Search for the cell housing the specified text and yield its (x, y) center coordinate. 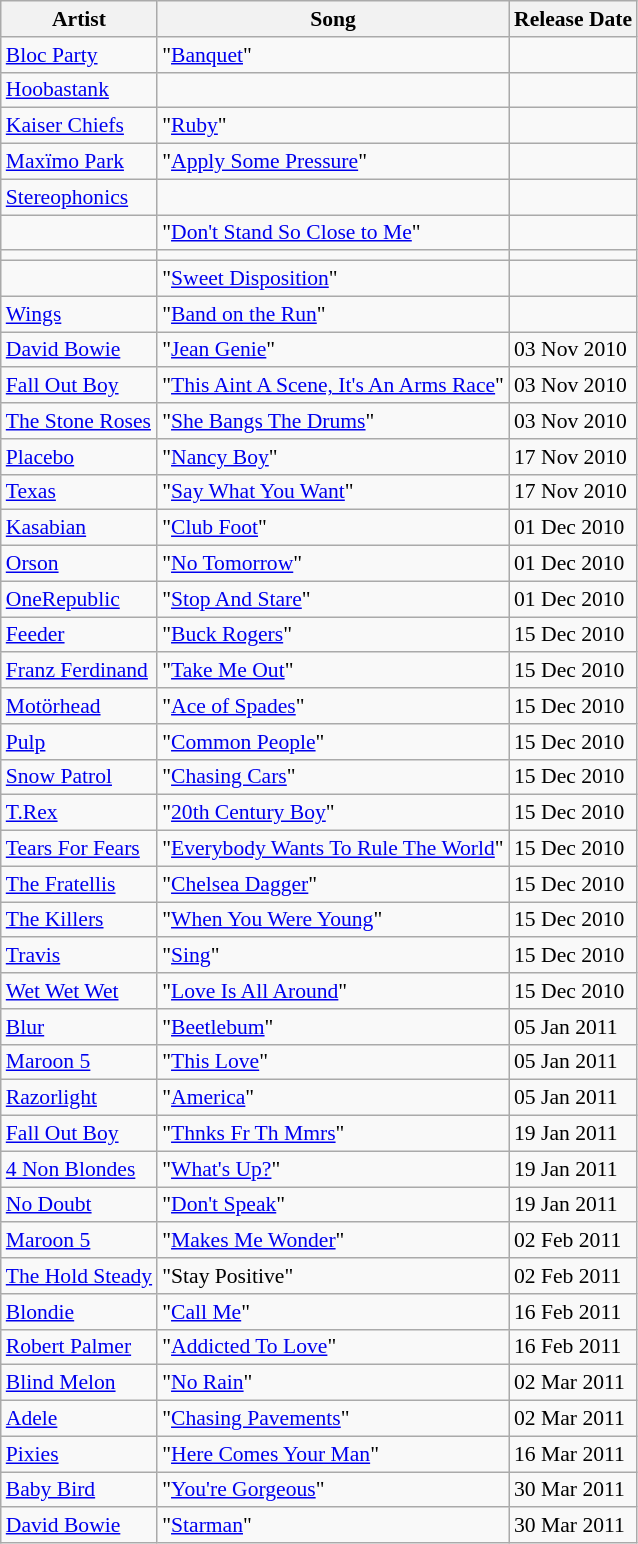
Placebo (79, 457)
Maxïmo Park (79, 162)
"This Aint A Scene, It's An Arms Race" (333, 386)
OneRepublic (79, 599)
"Thnks Fr Th Mmrs" (333, 1134)
Baby Bird (79, 1490)
Kasabian (79, 528)
"Ace of Spades" (333, 706)
Blind Melon (79, 1383)
"Nancy Boy" (333, 457)
"No Tomorrow" (333, 564)
Texas (79, 492)
"Jean Genie" (333, 350)
"Love Is All Around" (333, 991)
"Common People" (333, 742)
Orson (79, 564)
Blondie (79, 1312)
"Here Comes Your Man" (333, 1454)
"She Bangs The Drums" (333, 421)
"You're Gorgeous" (333, 1490)
Artist (79, 19)
No Doubt (79, 1205)
Kaiser Chiefs (79, 126)
Song (333, 19)
Bloc Party (79, 55)
"Club Foot" (333, 528)
"20th Century Boy" (333, 813)
The Fratellis (79, 884)
The Stone Roses (79, 421)
"This Love" (333, 1062)
Razorlight (79, 1098)
T.Rex (79, 813)
Wet Wet Wet (79, 991)
"No Rain" (333, 1383)
"Don't Speak" (333, 1205)
Travis (79, 956)
"Stop And Stare" (333, 599)
"Band on the Run" (333, 314)
Tears For Fears (79, 849)
"Starman" (333, 1526)
"Everybody Wants To Rule The World" (333, 849)
"Makes Me Wonder" (333, 1241)
"What's Up?" (333, 1169)
"Stay Positive" (333, 1276)
"America" (333, 1098)
Wings (79, 314)
Blur (79, 1027)
Pixies (79, 1454)
Motörhead (79, 706)
"Buck Rogers" (333, 635)
Hoobastank (79, 90)
Release Date (573, 19)
Franz Ferdinand (79, 671)
"Take Me Out" (333, 671)
Pulp (79, 742)
"When You Were Young" (333, 920)
"Ruby" (333, 126)
Snow Patrol (79, 777)
Adele (79, 1419)
"Sweet Disposition" (333, 279)
"Addicted To Love" (333, 1347)
"Chelsea Dagger" (333, 884)
The Hold Steady (79, 1276)
"Don't Stand So Close to Me" (333, 233)
"Beetlebum" (333, 1027)
4 Non Blondes (79, 1169)
Feeder (79, 635)
Stereophonics (79, 197)
"Chasing Cars" (333, 777)
"Banquet" (333, 55)
"Sing" (333, 956)
"Say What You Want" (333, 492)
Robert Palmer (79, 1347)
"Apply Some Pressure" (333, 162)
"Chasing Pavements" (333, 1419)
The Killers (79, 920)
16 Mar 2011 (573, 1454)
"Call Me" (333, 1312)
